Find where the given text appears and provide that cell's center as [x, y] coordinate. 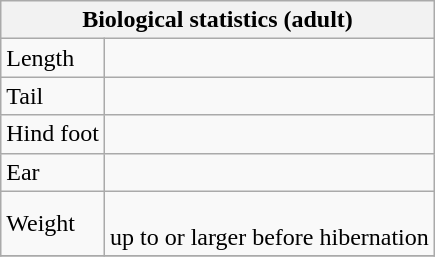
Weight [53, 224]
Length [53, 58]
Tail [53, 96]
Ear [53, 172]
up to or larger before hibernation [269, 224]
Hind foot [53, 134]
Biological statistics (adult) [218, 20]
